Scan for the cell matching the given text and deliver its (X, Y) coordinate at center. 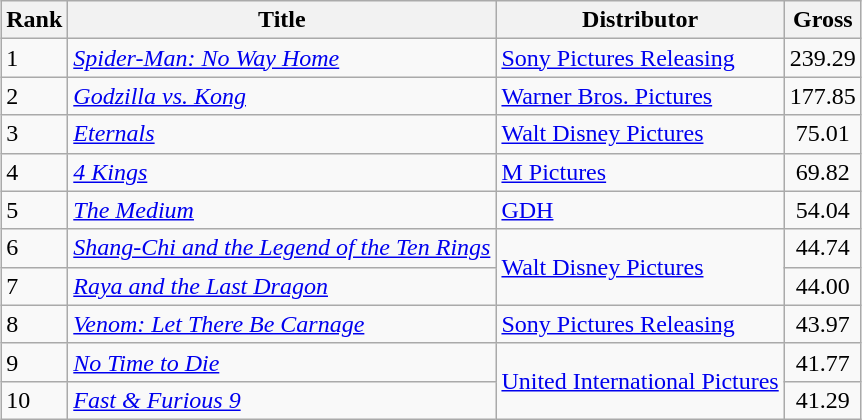
Rank (34, 20)
M Pictures (640, 172)
1 (34, 58)
GDH (640, 210)
Fast & Furious 9 (282, 400)
Spider-Man: No Way Home (282, 58)
Venom: Let There Be Carnage (282, 324)
4 Kings (282, 172)
3 (34, 134)
Godzilla vs. Kong (282, 96)
10 (34, 400)
69.82 (822, 172)
Shang-Chi and the Legend of the Ten Rings (282, 248)
75.01 (822, 134)
United International Pictures (640, 381)
54.04 (822, 210)
9 (34, 362)
44.74 (822, 248)
2 (34, 96)
Gross (822, 20)
4 (34, 172)
5 (34, 210)
43.97 (822, 324)
41.29 (822, 400)
41.77 (822, 362)
6 (34, 248)
Raya and the Last Dragon (282, 286)
Title (282, 20)
Warner Bros. Pictures (640, 96)
The Medium (282, 210)
177.85 (822, 96)
7 (34, 286)
Distributor (640, 20)
Eternals (282, 134)
No Time to Die (282, 362)
8 (34, 324)
239.29 (822, 58)
44.00 (822, 286)
